Extract the (x, y) coordinate from the center of the cell holding the provided text.  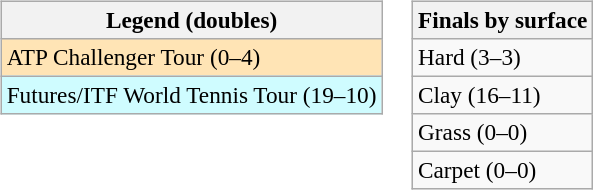
Finals by surface (503, 20)
Hard (3–3) (503, 57)
ATP Challenger Tour (0–4) (192, 57)
Clay (16–11) (503, 95)
Legend (doubles) (192, 20)
Futures/ITF World Tennis Tour (19–10) (192, 95)
Grass (0–0) (503, 133)
Carpet (0–0) (503, 171)
